Output the [x, y] coordinate of the center of the cell containing the given text.  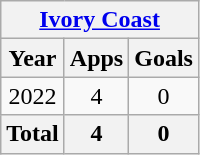
Ivory Coast [100, 20]
Total [33, 134]
Goals [164, 58]
2022 [33, 96]
Year [33, 58]
Apps [96, 58]
